From the cell containing the given text, extract its center point as (x, y) coordinate. 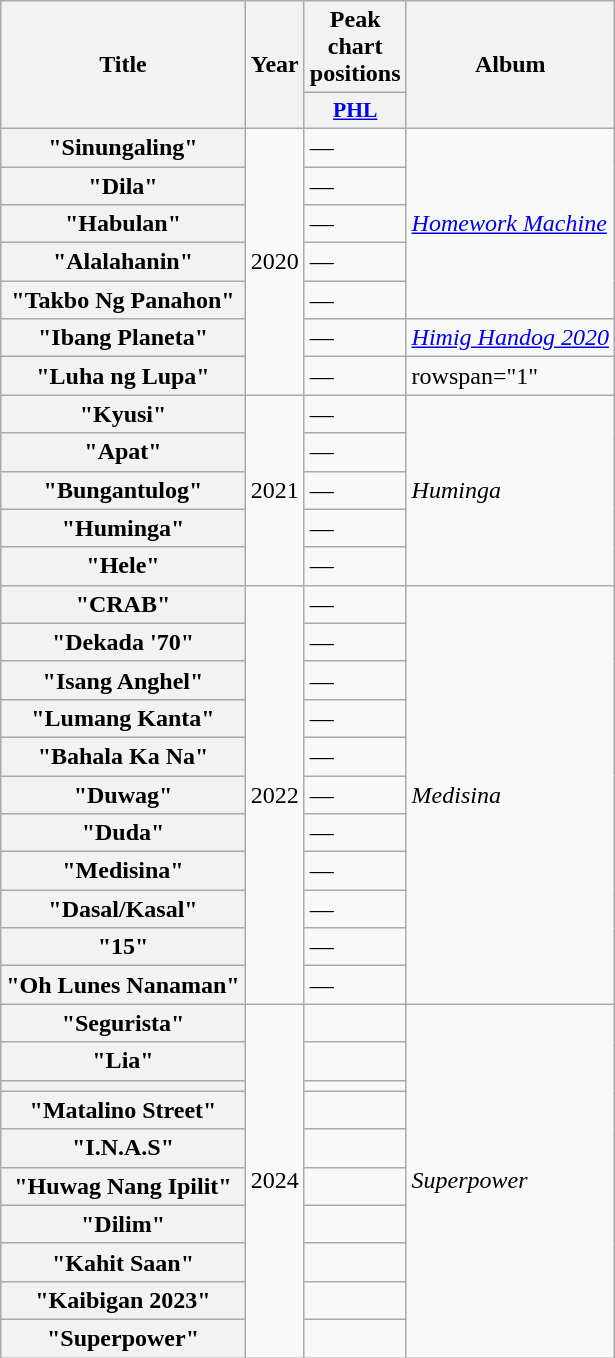
Homework Machine (510, 223)
"Segurista" (123, 1023)
"Dila" (123, 185)
"Matalino Street" (123, 1110)
"Lia" (123, 1061)
"15" (123, 947)
Himig Handog 2020 (510, 338)
"Oh Lunes Nanaman" (123, 985)
"Kaibigan 2023" (123, 1300)
"Habulan" (123, 224)
"Medisina" (123, 871)
"CRAB" (123, 604)
Superpower (510, 1181)
"Apat" (123, 452)
"Dekada '70" (123, 642)
"Kahit Saan" (123, 1262)
"Lumang Kanta" (123, 718)
Album (510, 65)
Title (123, 65)
2020 (274, 261)
PHL (355, 111)
"Alalahanin" (123, 262)
"Sinungaling" (123, 147)
"Kyusi" (123, 414)
"Isang Anghel" (123, 680)
"Huminga" (123, 528)
Peak chart positions (355, 47)
"Bungantulog" (123, 490)
rowspan="1" (510, 376)
"Dasal/Kasal" (123, 909)
"Hele" (123, 566)
2021 (274, 490)
Year (274, 65)
"Takbo Ng Panahon" (123, 300)
"Ibang Planeta" (123, 338)
"Luha ng Lupa" (123, 376)
"Superpower" (123, 1338)
2024 (274, 1181)
"Duda" (123, 833)
"Dilim" (123, 1224)
"Bahala Ka Na" (123, 756)
Medisina (510, 794)
"I.N.A.S" (123, 1148)
Huminga (510, 490)
"Huwag Nang Ipilit" (123, 1186)
2022 (274, 794)
"Duwag" (123, 795)
